Scan for the cell matching the given text and deliver its [X, Y] coordinate at center. 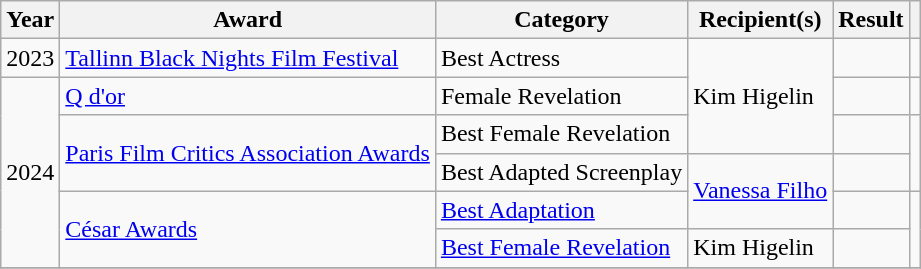
Female Revelation [561, 96]
Best Adapted Screenplay [561, 172]
Year [30, 20]
2023 [30, 58]
César Awards [248, 229]
Award [248, 20]
Vanessa Filho [760, 191]
Result [871, 20]
Q d'or [248, 96]
Best Adaptation [561, 210]
Tallinn Black Nights Film Festival [248, 58]
Best Actress [561, 58]
Category [561, 20]
2024 [30, 172]
Paris Film Critics Association Awards [248, 153]
Recipient(s) [760, 20]
